Capture the cell that displays the provided text and extract its (X, Y) central coordinate. 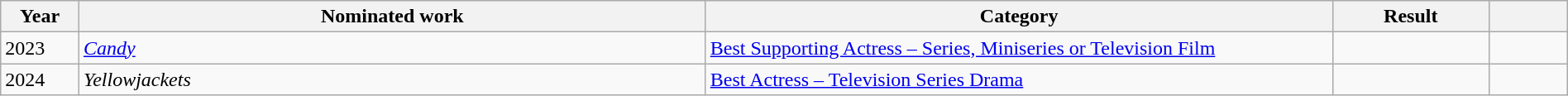
Year (40, 17)
Candy (392, 48)
Best Supporting Actress – Series, Miniseries or Television Film (1019, 48)
2023 (40, 48)
Yellowjackets (392, 79)
Nominated work (392, 17)
Category (1019, 17)
2024 (40, 79)
Result (1411, 17)
Best Actress – Television Series Drama (1019, 79)
